Provide the [x, y] coordinate of the cell's center where the given text is located.  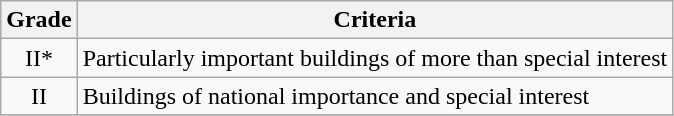
Criteria [375, 20]
II* [39, 58]
Buildings of national importance and special interest [375, 96]
II [39, 96]
Grade [39, 20]
Particularly important buildings of more than special interest [375, 58]
